For the text-containing cell, return its midpoint in (x, y) coordinate format. 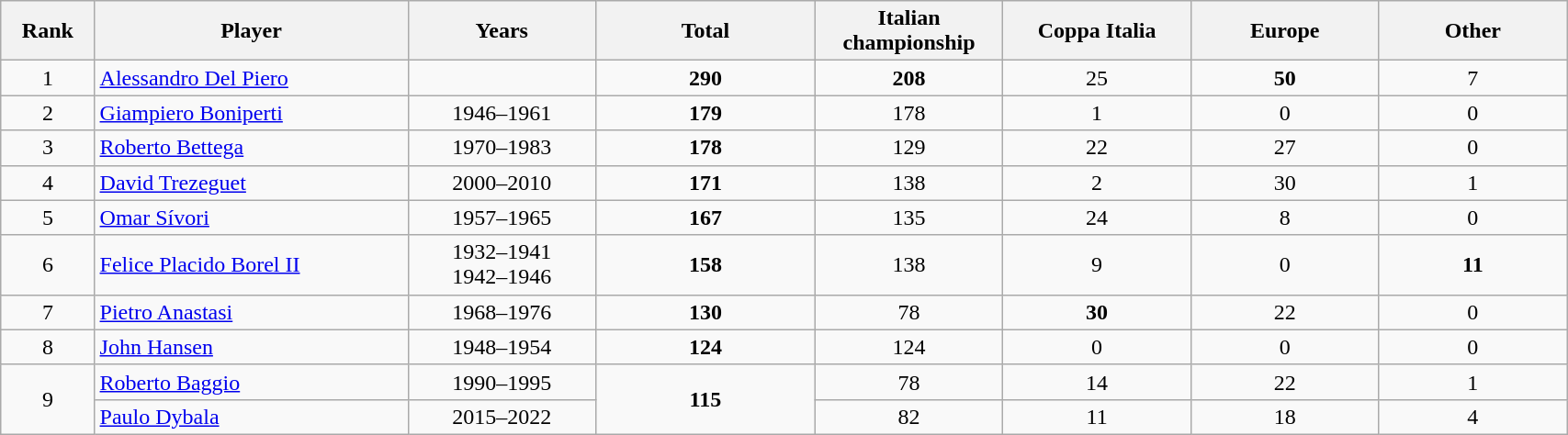
Years (502, 31)
Coppa Italia (1097, 31)
208 (909, 78)
18 (1284, 417)
Total (705, 31)
27 (1284, 148)
2015–2022 (502, 417)
Rank (48, 31)
1957–1965 (502, 217)
115 (705, 399)
Felice Placido Borel II (252, 264)
1968–1976 (502, 312)
290 (705, 78)
179 (705, 113)
1990–1995 (502, 382)
50 (1284, 78)
Other (1473, 31)
3 (48, 148)
135 (909, 217)
171 (705, 183)
Player (252, 31)
Omar Sívori (252, 217)
1948–1954 (502, 347)
167 (705, 217)
24 (1097, 217)
Pietro Anastasi (252, 312)
14 (1097, 382)
1932–19411942–1946 (502, 264)
6 (48, 264)
David Trezeguet (252, 183)
25 (1097, 78)
Italian championship (909, 31)
129 (909, 148)
Paulo Dybala (252, 417)
Alessandro Del Piero (252, 78)
2000–2010 (502, 183)
82 (909, 417)
1946–1961 (502, 113)
Giampiero Boniperti (252, 113)
Europe (1284, 31)
158 (705, 264)
1970–1983 (502, 148)
Roberto Bettega (252, 148)
130 (705, 312)
5 (48, 217)
John Hansen (252, 347)
Roberto Baggio (252, 382)
